Search for the cell housing the specified text and yield its [x, y] center coordinate. 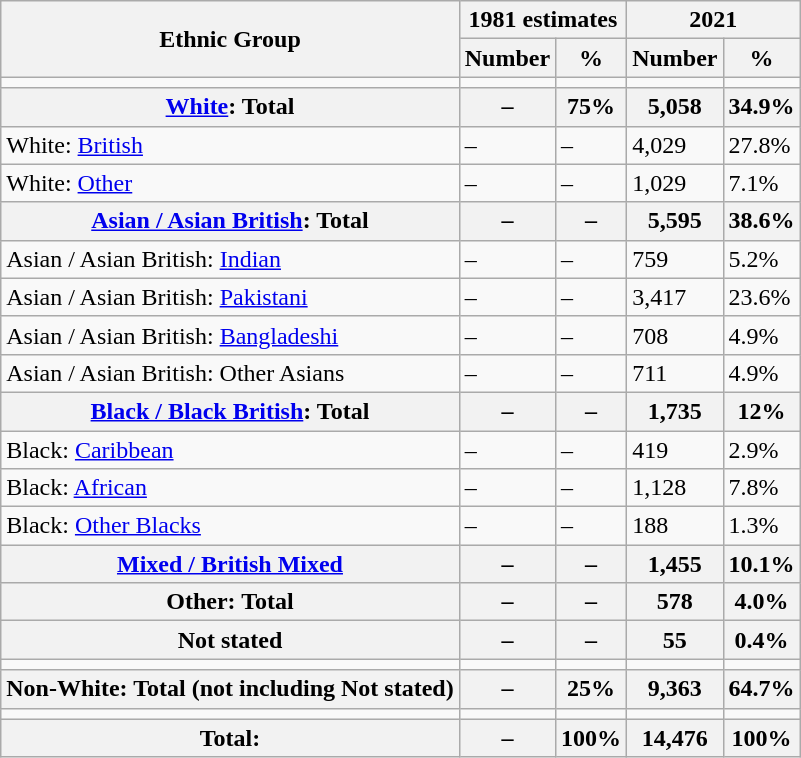
188 [675, 526]
Asian / Asian British: Bangladeshi [230, 335]
Black: Caribbean [230, 449]
2021 [714, 20]
3,417 [675, 297]
4,029 [675, 145]
75% [592, 107]
708 [675, 335]
25% [592, 689]
Asian / Asian British: Pakistani [230, 297]
Black / Black British: Total [230, 411]
34.9% [762, 107]
Asian / Asian British: Other Asians [230, 373]
759 [675, 259]
White: Total [230, 107]
7.1% [762, 183]
1,029 [675, 183]
38.6% [762, 221]
Other: Total [230, 602]
1,455 [675, 564]
10.1% [762, 564]
Black: Other Blacks [230, 526]
419 [675, 449]
Non-White: Total (not including Not stated) [230, 689]
White: Other [230, 183]
Total: [230, 738]
27.8% [762, 145]
White: British [230, 145]
Mixed / British Mixed [230, 564]
711 [675, 373]
Asian / Asian British: Total [230, 221]
Asian / Asian British: Indian [230, 259]
5.2% [762, 259]
Black: African [230, 488]
0.4% [762, 640]
4.0% [762, 602]
1.3% [762, 526]
9,363 [675, 689]
1981 estimates [542, 20]
14,476 [675, 738]
Ethnic Group [230, 39]
5,595 [675, 221]
1,128 [675, 488]
Not stated [230, 640]
55 [675, 640]
2.9% [762, 449]
23.6% [762, 297]
12% [762, 411]
7.8% [762, 488]
1,735 [675, 411]
5,058 [675, 107]
64.7% [762, 689]
578 [675, 602]
